For the text-containing cell, return its midpoint in (x, y) coordinate format. 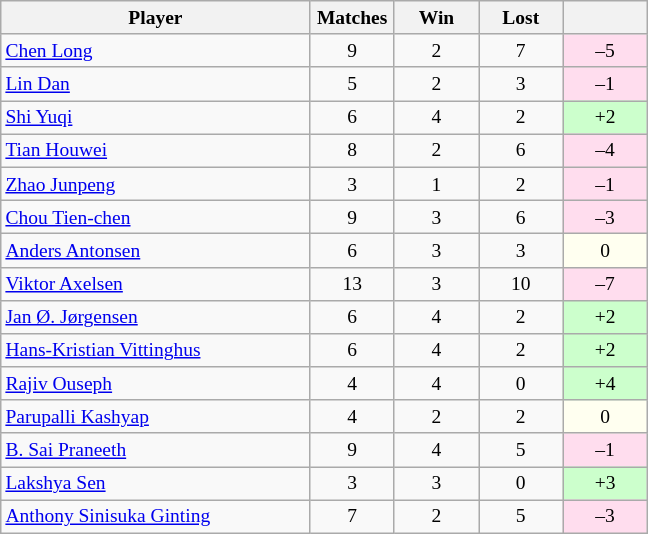
Anthony Sinisuka Ginting (156, 516)
Win (436, 18)
Chou Tien-chen (156, 216)
Lin Dan (156, 84)
Chen Long (156, 50)
+4 (605, 384)
Parupalli Kashyap (156, 416)
+3 (605, 484)
Rajiv Ouseph (156, 384)
Jan Ø. Jørgensen (156, 316)
10 (521, 284)
Tian Houwei (156, 150)
13 (352, 284)
Lakshya Sen (156, 484)
Matches (352, 18)
Player (156, 18)
Lost (521, 18)
1 (436, 184)
Viktor Axelsen (156, 284)
Hans-Kristian Vittinghus (156, 350)
8 (352, 150)
B. Sai Praneeth (156, 450)
–4 (605, 150)
Anders Antonsen (156, 250)
Shi Yuqi (156, 118)
–5 (605, 50)
–7 (605, 284)
Zhao Junpeng (156, 184)
